For the text-containing cell, return its midpoint in (x, y) coordinate format. 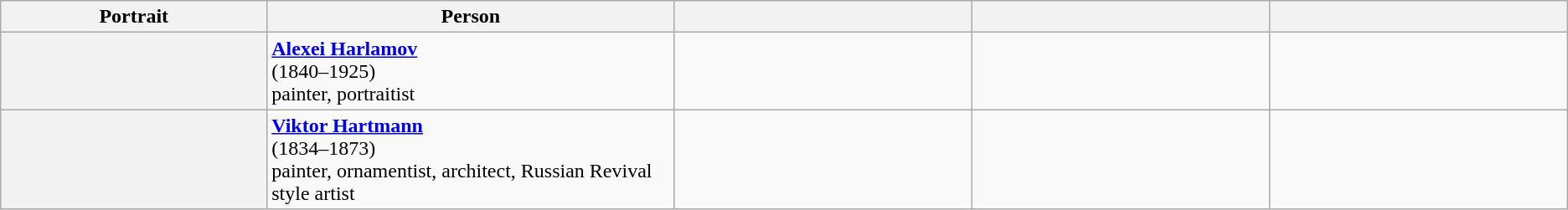
Viktor Hartmann(1834–1873)painter, ornamentist, architect, Russian Revival style artist (471, 159)
Portrait (134, 17)
Person (471, 17)
Alexei Harlamov(1840–1925)painter, portraitist (471, 71)
